Locate the cell with the specified text and output its [X, Y] center coordinate. 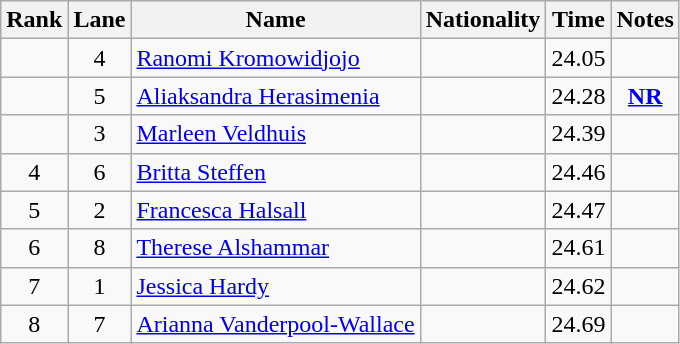
2 [100, 210]
24.62 [578, 286]
Notes [645, 20]
24.28 [578, 96]
Name [276, 20]
Arianna Vanderpool-Wallace [276, 324]
Marleen Veldhuis [276, 134]
Britta Steffen [276, 172]
Jessica Hardy [276, 286]
Lane [100, 20]
3 [100, 134]
Therese Alshammar [276, 248]
Nationality [483, 20]
NR [645, 96]
24.39 [578, 134]
24.69 [578, 324]
Ranomi Kromowidjojo [276, 58]
Aliaksandra Herasimenia [276, 96]
Rank [34, 20]
1 [100, 286]
Time [578, 20]
Francesca Halsall [276, 210]
24.47 [578, 210]
24.46 [578, 172]
24.05 [578, 58]
24.61 [578, 248]
